From the cell containing the given text, extract its center point as (x, y) coordinate. 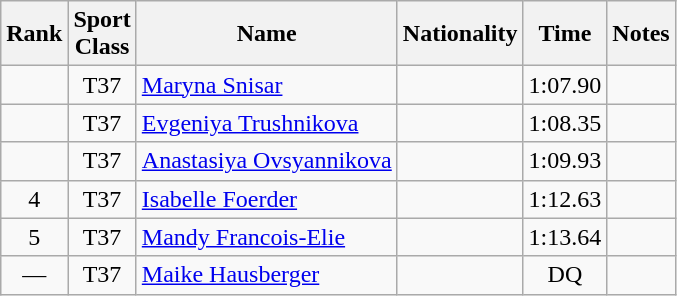
— (34, 275)
Maryna Snisar (266, 85)
Anastasiya Ovsyannikova (266, 161)
1:13.64 (565, 237)
1:08.35 (565, 123)
1:07.90 (565, 85)
Isabelle Foerder (266, 199)
Name (266, 34)
Mandy Francois-Elie (266, 237)
Time (565, 34)
4 (34, 199)
5 (34, 237)
1:09.93 (565, 161)
Maike Hausberger (266, 275)
Rank (34, 34)
Nationality (460, 34)
SportClass (102, 34)
Evgeniya Trushnikova (266, 123)
DQ (565, 275)
1:12.63 (565, 199)
Notes (641, 34)
